Output the [X, Y] coordinate of the center of the cell containing the given text.  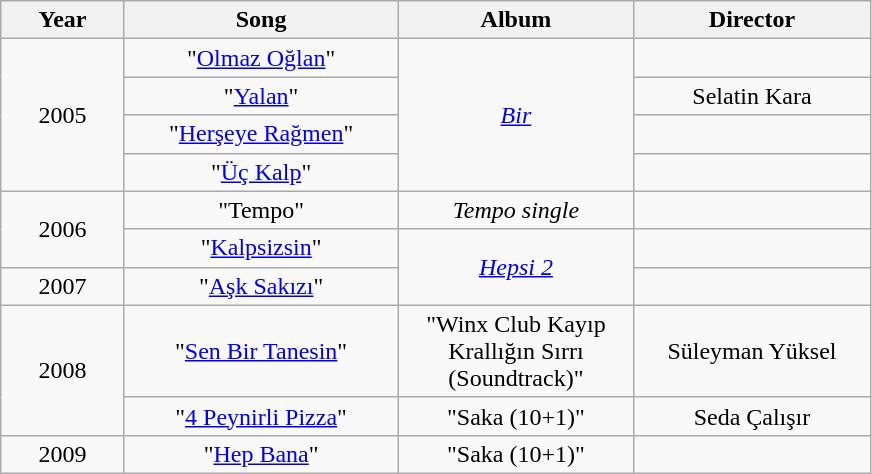
2005 [63, 115]
Album [516, 20]
"4 Peynirli Pizza" [261, 416]
2007 [63, 286]
Year [63, 20]
Song [261, 20]
"Hep Bana" [261, 454]
"Kalpsizsin" [261, 248]
2006 [63, 229]
Director [752, 20]
2008 [63, 370]
"Aşk Sakızı" [261, 286]
"Yalan" [261, 96]
Bir [516, 115]
"Winx Club Kayıp Krallığın Sırrı (Soundtrack)" [516, 351]
"Olmaz Oğlan" [261, 58]
Tempo single [516, 210]
"Sen Bir Tanesin" [261, 351]
2009 [63, 454]
Süleyman Yüksel [752, 351]
Seda Çalışır [752, 416]
"Herşeye Rağmen" [261, 134]
"Tempo" [261, 210]
Hepsi 2 [516, 267]
"Üç Kalp" [261, 172]
Selatin Kara [752, 96]
